Pinpoint the cell where the given text exists, returning its [x, y] midpoint coordinate. 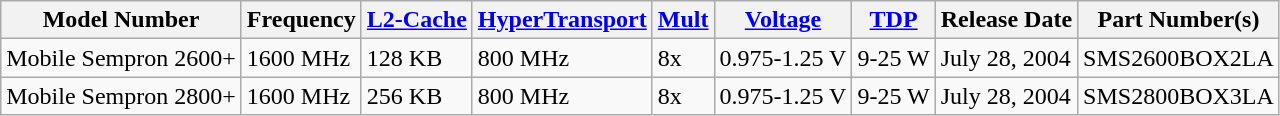
TDP [894, 20]
Mobile Sempron 2800+ [122, 96]
128 KB [416, 58]
Release Date [1006, 20]
SMS2800BOX3LA [1179, 96]
Mult [683, 20]
HyperTransport [562, 20]
Mobile Sempron 2600+ [122, 58]
Part Number(s) [1179, 20]
256 KB [416, 96]
Model Number [122, 20]
Frequency [301, 20]
SMS2600BOX2LA [1179, 58]
Voltage [783, 20]
L2-Cache [416, 20]
